Extract the (x, y) coordinate from the center of the cell holding the provided text.  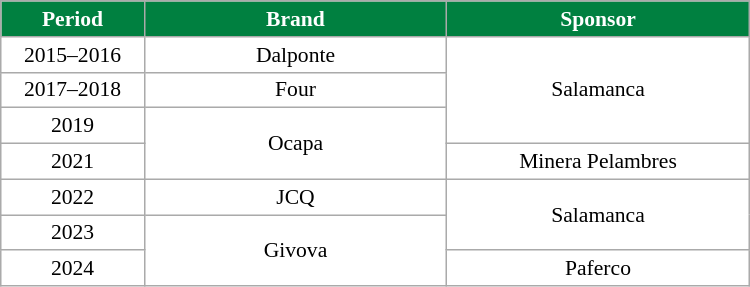
2024 (72, 268)
Period (72, 19)
2023 (72, 232)
Paferco (598, 268)
2017–2018 (72, 90)
Four (295, 90)
Sponsor (598, 19)
Ocapa (295, 144)
Givova (295, 250)
2021 (72, 161)
2019 (72, 126)
2022 (72, 197)
Brand (295, 19)
Minera Pelambres (598, 161)
JCQ (295, 197)
Dalponte (295, 54)
2015–2016 (72, 54)
